Search for the cell housing the specified text and yield its (x, y) center coordinate. 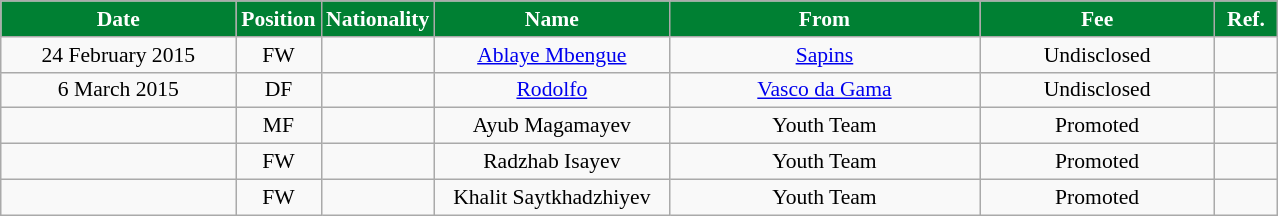
Rodolfo (552, 90)
Position (278, 19)
Ablaye Mbengue (552, 55)
Vasco da Gama (824, 90)
24 February 2015 (118, 55)
MF (278, 126)
From (824, 19)
Sapins (824, 55)
Fee (1098, 19)
Radzhab Isayev (552, 162)
Nationality (378, 19)
Khalit Saytkhadzhiyev (552, 197)
Date (118, 19)
6 March 2015 (118, 90)
Name (552, 19)
DF (278, 90)
Ref. (1246, 19)
Ayub Magamayev (552, 126)
